Capture the cell that displays the provided text and extract its (x, y) central coordinate. 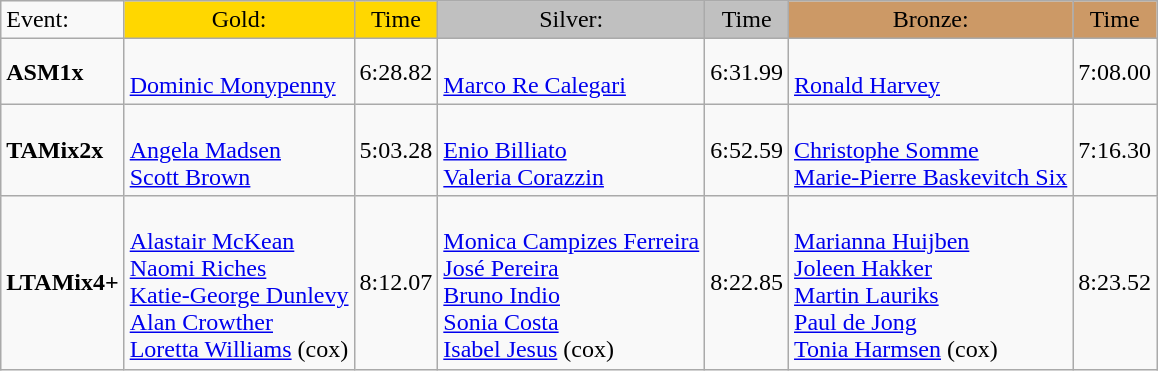
Marco Re Calegari (572, 72)
Ronald Harvey (931, 72)
6:52.59 (747, 150)
7:16.30 (1115, 150)
7:08.00 (1115, 72)
Christophe Somme Marie-Pierre Baskevitch Six (931, 150)
Monica Campizes Ferreira José Pereira Bruno Indio Sonia Costa Isabel Jesus (cox) (572, 282)
Dominic Monypenny (239, 72)
Alastair McKean Naomi Riches Katie-George Dunlevy Alan Crowther Loretta Williams (cox) (239, 282)
Event: (62, 20)
5:03.28 (396, 150)
8:23.52 (1115, 282)
Marianna Huijben Joleen Hakker Martin Lauriks Paul de Jong Tonia Harmsen (cox) (931, 282)
Enio Billiato Valeria Corazzin (572, 150)
8:22.85 (747, 282)
Silver: (572, 20)
Bronze: (931, 20)
Angela Madsen Scott Brown (239, 150)
ASM1x (62, 72)
Gold: (239, 20)
8:12.07 (396, 282)
6:31.99 (747, 72)
LTAMix4+ (62, 282)
6:28.82 (396, 72)
TAMix2x (62, 150)
